Provide the [x, y] coordinate of the cell's center where the given text is located.  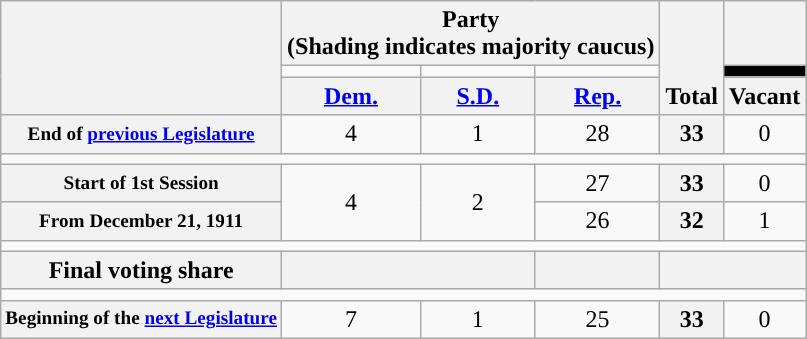
25 [598, 319]
32 [692, 221]
7 [352, 319]
From December 21, 1911 [142, 221]
Start of 1st Session [142, 183]
27 [598, 183]
Vacant [764, 96]
Dem. [352, 96]
Total [692, 58]
Beginning of the next Legislature [142, 319]
26 [598, 221]
Party (Shading indicates majority caucus) [471, 34]
28 [598, 134]
Final voting share [142, 270]
S.D. [478, 96]
Rep. [598, 96]
End of previous Legislature [142, 134]
2 [478, 202]
